Search for the cell housing the specified text and yield its (X, Y) center coordinate. 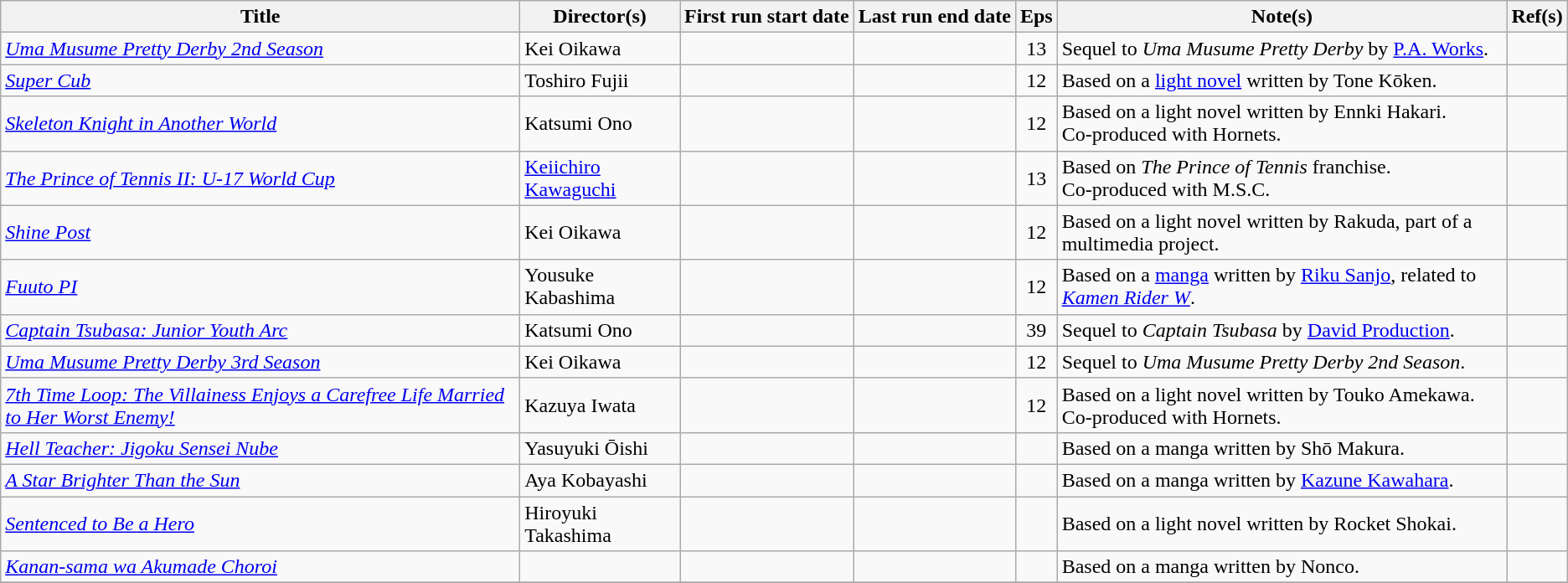
Toshiro Fujii (600, 80)
Keiichiro Kawaguchi (600, 178)
Based on The Prince of Tennis franchise.Co-produced with M.S.C. (1282, 178)
Based on a manga written by Shō Makura. (1282, 448)
Based on a manga written by Riku Sanjo, related to Kamen Rider W. (1282, 286)
A Star Brighter Than the Sun (260, 480)
Hell Teacher: Jigoku Sensei Nube (260, 448)
Title (260, 17)
Note(s) (1282, 17)
7th Time Loop: The Villainess Enjoys a Carefree Life Married to Her Worst Enemy! (260, 405)
Based on a light novel written by Touko Amekawa.Co-produced with Hornets. (1282, 405)
Sequel to Uma Musume Pretty Derby by P.A. Works. (1282, 49)
Based on a light novel written by Tone Kōken. (1282, 80)
Eps (1036, 17)
Shine Post (260, 233)
Hiroyuki Takashima (600, 523)
Super Cub (260, 80)
Yasuyuki Ōishi (600, 448)
Fuuto PI (260, 286)
Kanan-sama wa Akumade Choroi (260, 567)
Ref(s) (1537, 17)
Kazuya Iwata (600, 405)
Sequel to Captain Tsubasa by David Production. (1282, 330)
Yousuke Kabashima (600, 286)
Captain Tsubasa: Junior Youth Arc (260, 330)
First run start date (767, 17)
Aya Kobayashi (600, 480)
Uma Musume Pretty Derby 3rd Season (260, 362)
The Prince of Tennis II: U-17 World Cup (260, 178)
Based on a light novel written by Rocket Shokai. (1282, 523)
Based on a light novel written by Rakuda, part of a multimedia project. (1282, 233)
Sentenced to Be a Hero (260, 523)
Uma Musume Pretty Derby 2nd Season (260, 49)
Last run end date (935, 17)
39 (1036, 330)
Director(s) (600, 17)
Based on a manga written by Nonco. (1282, 567)
Skeleton Knight in Another World (260, 124)
Based on a manga written by Kazune Kawahara. (1282, 480)
Sequel to Uma Musume Pretty Derby 2nd Season. (1282, 362)
Based on a light novel written by Ennki Hakari.Co-produced with Hornets. (1282, 124)
